For the text-containing cell, return its midpoint in (x, y) coordinate format. 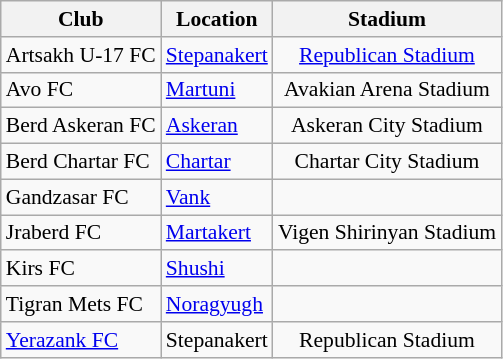
Martuni (217, 90)
Chartar (217, 162)
Noragyugh (217, 304)
Askeran City Stadium (387, 126)
Vigen Shirinyan Stadium (387, 233)
Kirs FC (81, 269)
Tigran Mets FC (81, 304)
Avo FC (81, 90)
Martakert (217, 233)
Askeran (217, 126)
Club (81, 19)
Berd Chartar FC (81, 162)
Stadium (387, 19)
Yerazank FC (81, 340)
Avakian Arena Stadium (387, 90)
Vank (217, 197)
Berd Askeran FC (81, 126)
Jraberd FC (81, 233)
Chartar City Stadium (387, 162)
Shushi (217, 269)
Location (217, 19)
Gandzasar FC (81, 197)
Artsakh U-17 FC (81, 55)
